Extract the [X, Y] coordinate from the center of the cell holding the provided text.  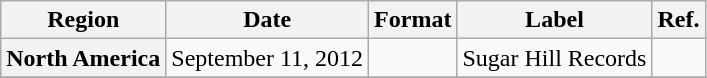
Region [84, 20]
North America [84, 58]
Sugar Hill Records [554, 58]
Date [268, 20]
Format [413, 20]
Label [554, 20]
Ref. [678, 20]
September 11, 2012 [268, 58]
